Return the [X, Y] coordinate for the center point of the cell that contains the specified text.  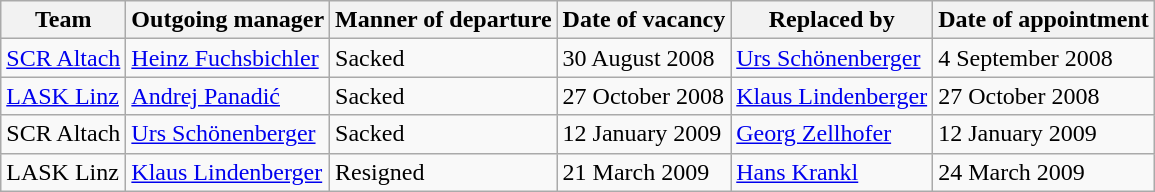
21 March 2009 [644, 172]
Andrej Panadić [228, 96]
Hans Krankl [832, 172]
30 August 2008 [644, 58]
Outgoing manager [228, 20]
Georg Zellhofer [832, 134]
Team [64, 20]
Date of vacancy [644, 20]
Heinz Fuchsbichler [228, 58]
Replaced by [832, 20]
Resigned [444, 172]
Manner of departure [444, 20]
24 March 2009 [1044, 172]
4 September 2008 [1044, 58]
Date of appointment [1044, 20]
